Provide the [X, Y] coordinate of the cell's center where the given text is located.  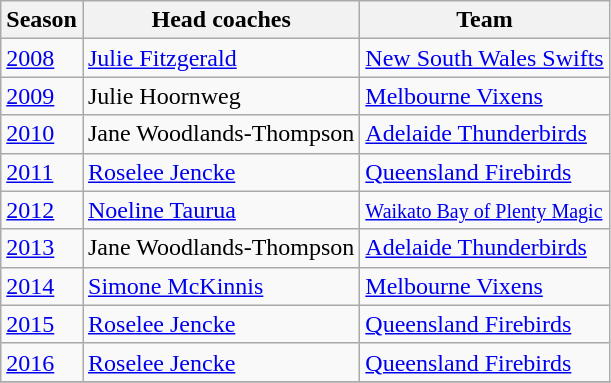
2013 [42, 248]
Noeline Taurua [220, 210]
2014 [42, 286]
2010 [42, 134]
2015 [42, 324]
Season [42, 20]
Waikato Bay of Plenty Magic [484, 210]
New South Wales Swifts [484, 58]
2012 [42, 210]
2009 [42, 96]
Julie Hoornweg [220, 96]
2016 [42, 362]
2011 [42, 172]
2008 [42, 58]
Team [484, 20]
Head coaches [220, 20]
Simone McKinnis [220, 286]
Julie Fitzgerald [220, 58]
